Identify which cell holds the provided text, then report its [X, Y] central coordinate. 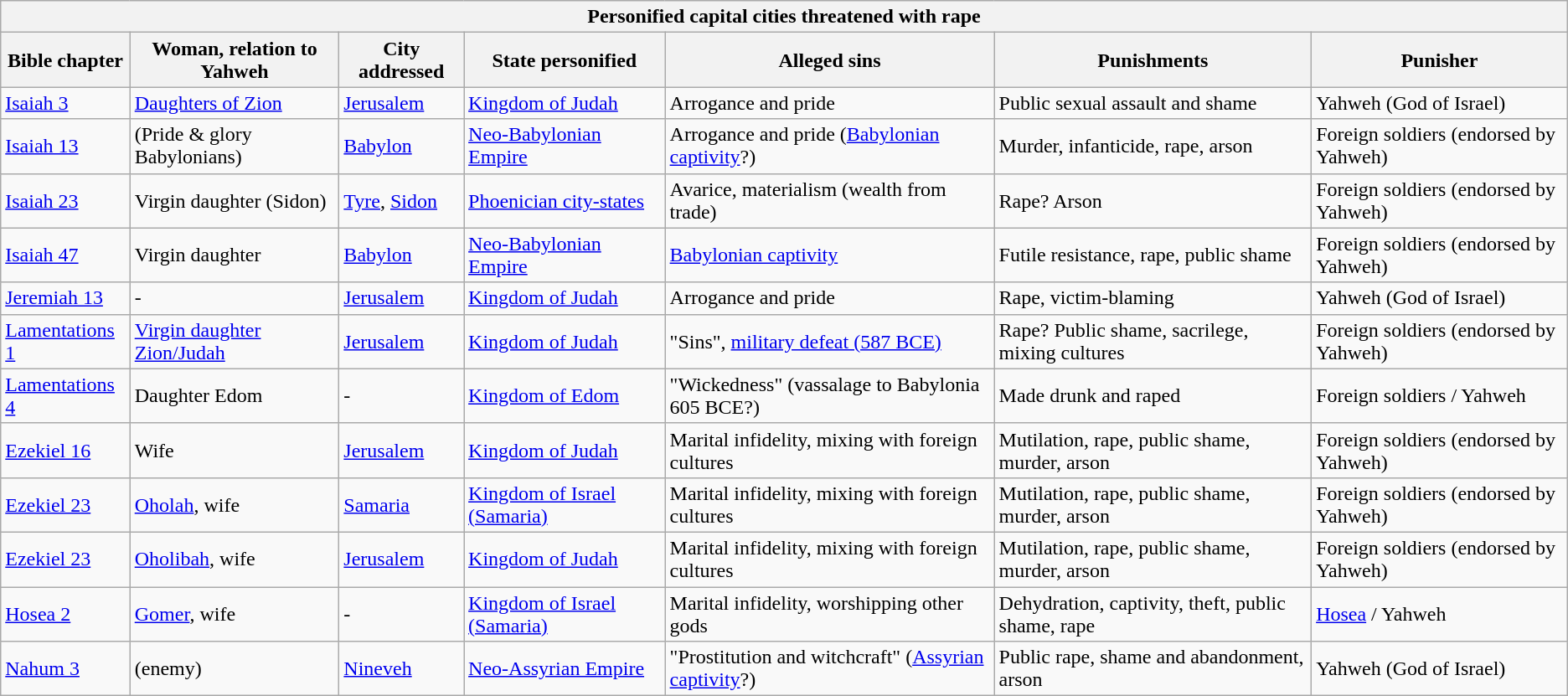
Rape? Public shame, sacrilege, mixing cultures [1153, 342]
Virgin daughter (Sidon) [235, 201]
Neo-Assyrian Empire [565, 668]
Oholibah, wife [235, 559]
Dehydration, captivity, theft, public shame, rape [1153, 613]
Arrogance and pride (Babylonian captivity?) [829, 146]
Murder, infanticide, rape, arson [1153, 146]
Virgin daughter [235, 255]
Alleged sins [829, 60]
Foreign soldiers / Yahweh [1440, 395]
Isaiah 3 [65, 103]
Bible chapter [65, 60]
Wife [235, 451]
(enemy) [235, 668]
Avarice, materialism (wealth from trade) [829, 201]
"Prostitution and witchcraft" (Assyrian captivity?) [829, 668]
Isaiah 47 [65, 255]
Jeremiah 13 [65, 298]
Tyre, Sidon [402, 201]
Nineveh [402, 668]
Public sexual assault and shame [1153, 103]
Daughters of Zion [235, 103]
Virgin daughter Zion/Judah [235, 342]
Woman, relation to Yahweh [235, 60]
Hosea 2 [65, 613]
Ezekiel 16 [65, 451]
(Pride & glory Babylonians) [235, 146]
Punisher [1440, 60]
Punishments [1153, 60]
"Sins", military defeat (587 BCE) [829, 342]
Kingdom of Edom [565, 395]
Oholah, wife [235, 504]
Rape, victim-blaming [1153, 298]
Rape? Arson [1153, 201]
Samaria [402, 504]
Nahum 3 [65, 668]
City addressed [402, 60]
Public rape, shame and abandonment, arson [1153, 668]
Lamentations 4 [65, 395]
Hosea / Yahweh [1440, 613]
Personified capital cities threatened with rape [784, 17]
"Wickedness" (vassalage to Babylonia 605 BCE?) [829, 395]
Phoenician city-states [565, 201]
Daughter Edom [235, 395]
Gomer, wife [235, 613]
Isaiah 23 [65, 201]
Futile resistance, rape, public shame [1153, 255]
State personified [565, 60]
Isaiah 13 [65, 146]
Marital infidelity, worshipping other gods [829, 613]
Babylonian captivity [829, 255]
Lamentations 1 [65, 342]
Made drunk and raped [1153, 395]
